Search for the cell housing the specified text and yield its [X, Y] center coordinate. 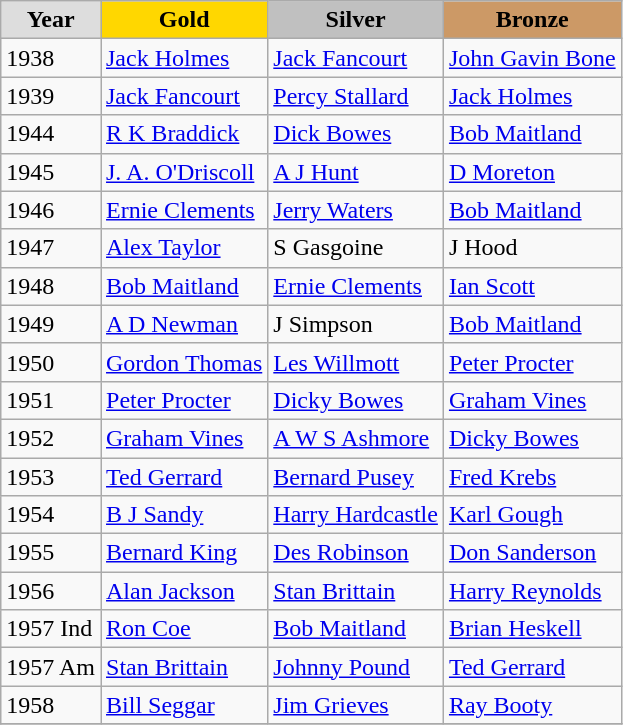
Alex Taylor [184, 248]
J. A. O'Driscoll [184, 172]
1957 Am [51, 667]
Des Robinson [356, 553]
1954 [51, 515]
D Moreton [532, 172]
Les Willmott [356, 362]
1955 [51, 553]
Gordon Thomas [184, 362]
1950 [51, 362]
1946 [51, 210]
1939 [51, 96]
Brian Heskell [532, 629]
1958 [51, 705]
1938 [51, 58]
Jerry Waters [356, 210]
1957 Ind [51, 629]
1944 [51, 134]
Harry Hardcastle [356, 515]
1951 [51, 400]
John Gavin Bone [532, 58]
A D Newman [184, 324]
1947 [51, 248]
Year [51, 20]
Ian Scott [532, 286]
Karl Gough [532, 515]
Alan Jackson [184, 591]
1948 [51, 286]
B J Sandy [184, 515]
Jim Grieves [356, 705]
Ron Coe [184, 629]
Bill Seggar [184, 705]
J Hood [532, 248]
Johnny Pound [356, 667]
Silver [356, 20]
J Simpson [356, 324]
Bronze [532, 20]
A W S Ashmore [356, 438]
1949 [51, 324]
1956 [51, 591]
A J Hunt [356, 172]
Bernard Pusey [356, 477]
Fred Krebs [532, 477]
Harry Reynolds [532, 591]
1953 [51, 477]
Don Sanderson [532, 553]
R K Braddick [184, 134]
1945 [51, 172]
Bernard King [184, 553]
1952 [51, 438]
S Gasgoine [356, 248]
Percy Stallard [356, 96]
Dick Bowes [356, 134]
Ray Booty [532, 705]
Gold [184, 20]
